Pinpoint the cell where the given text exists, returning its (x, y) midpoint coordinate. 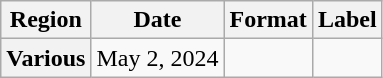
May 2, 2024 (158, 58)
Various (46, 58)
Label (347, 20)
Date (158, 20)
Region (46, 20)
Format (268, 20)
